For the text-containing cell, return its midpoint in [X, Y] coordinate format. 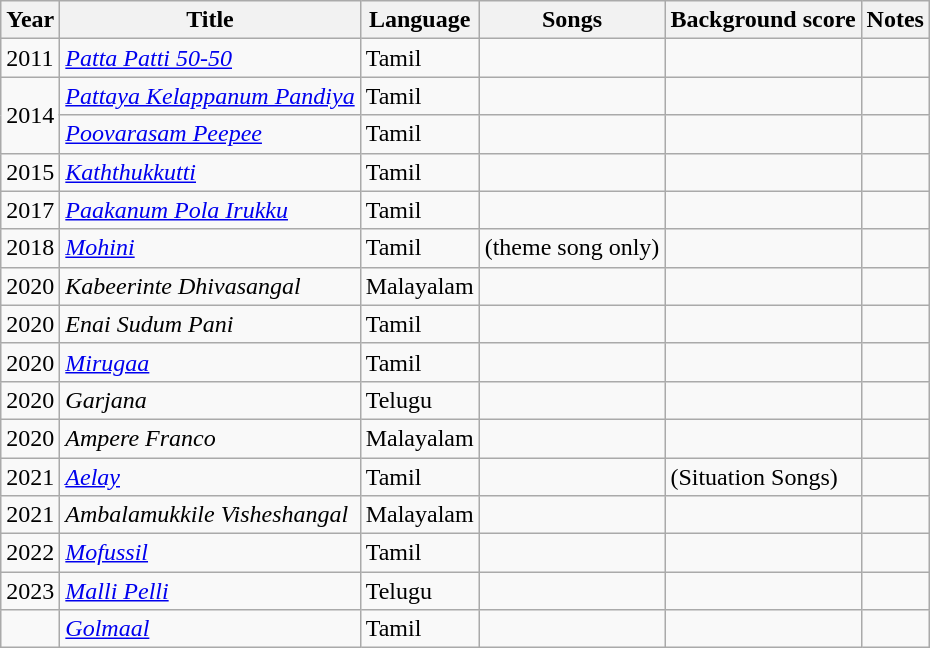
2023 [30, 591]
Paakanum Pola Irukku [210, 210]
Aelay [210, 477]
2014 [30, 115]
Mohini [210, 248]
(Situation Songs) [763, 477]
Songs [572, 20]
Kaththukkutti [210, 172]
2011 [30, 58]
Golmaal [210, 629]
Kabeerinte Dhivasangal [210, 286]
Enai Sudum Pani [210, 324]
2018 [30, 248]
Pattaya Kelappanum Pandiya [210, 96]
Ampere Franco [210, 438]
Background score [763, 20]
Mofussil [210, 553]
Notes [895, 20]
2017 [30, 210]
Mirugaa [210, 362]
Year [30, 20]
Title [210, 20]
Poovarasam Peepee [210, 134]
Garjana [210, 400]
2022 [30, 553]
Patta Patti 50-50 [210, 58]
(theme song only) [572, 248]
Ambalamukkile Visheshangal [210, 515]
Language [420, 20]
2015 [30, 172]
Malli Pelli [210, 591]
